For the text-containing cell, return its midpoint in (X, Y) coordinate format. 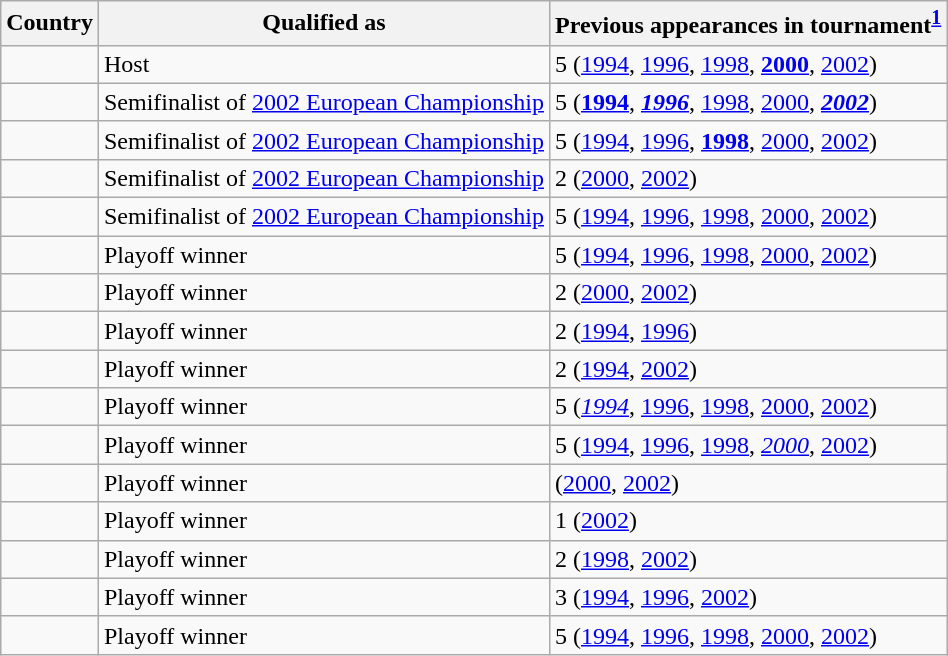
2 (1994, 1996) (748, 331)
2 (1998, 2002) (748, 559)
Host (324, 64)
Qualified as (324, 24)
3 (1994, 1996, 2002) (748, 597)
(2000, 2002) (748, 483)
Previous appearances in tournament1 (748, 24)
1 (2002) (748, 521)
2 (1994, 2002) (748, 369)
Country (50, 24)
